From the cell containing the given text, extract its center point as (x, y) coordinate. 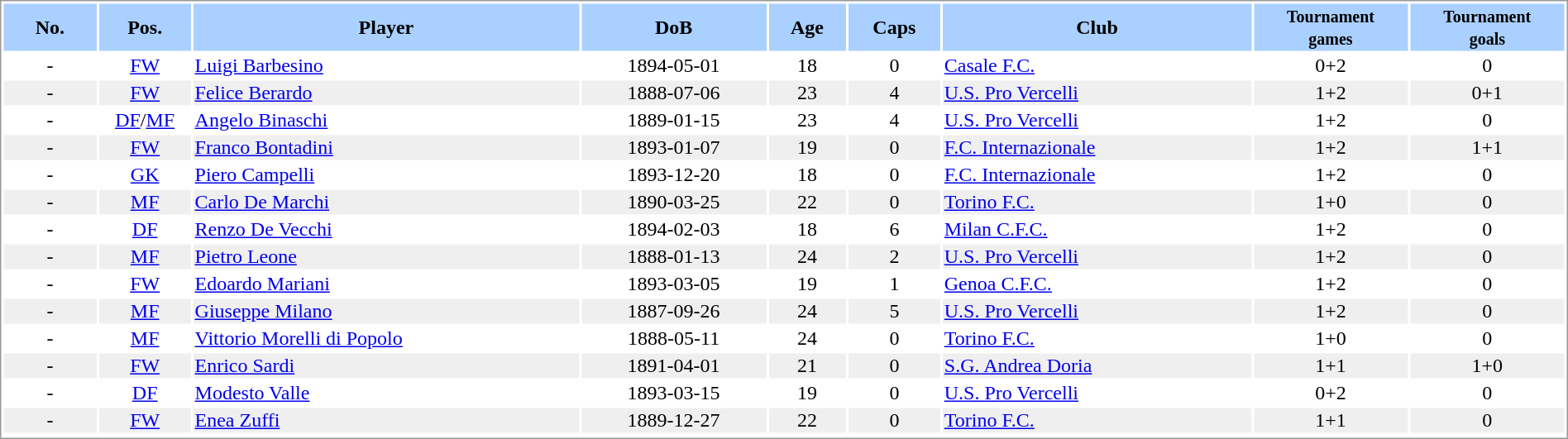
Club (1097, 26)
1887-09-26 (674, 312)
Giuseppe Milano (386, 312)
Tournamentgames (1331, 26)
1893-12-20 (674, 174)
Pos. (145, 26)
Felice Berardo (386, 93)
Piero Campelli (386, 174)
DF/MF (145, 120)
S.G. Andrea Doria (1097, 366)
Modesto Valle (386, 393)
0+1 (1487, 93)
Renzo De Vecchi (386, 229)
Age (807, 26)
Genoa C.F.C. (1097, 284)
Milan C.F.C. (1097, 229)
1889-01-15 (674, 120)
6 (895, 229)
1894-05-01 (674, 65)
Luigi Barbesino (386, 65)
Player (386, 26)
Vittorio Morelli di Popolo (386, 338)
1894-02-03 (674, 229)
Franco Bontadini (386, 148)
Enrico Sardi (386, 366)
1888-07-06 (674, 93)
1888-05-11 (674, 338)
1 (895, 284)
Edoardo Mariani (386, 284)
2 (895, 257)
1889-12-27 (674, 421)
DoB (674, 26)
Tournamentgoals (1487, 26)
21 (807, 366)
Caps (895, 26)
1891-04-01 (674, 366)
GK (145, 174)
1893-01-07 (674, 148)
Angelo Binaschi (386, 120)
Enea Zuffi (386, 421)
1890-03-25 (674, 203)
1888-01-13 (674, 257)
1893-03-15 (674, 393)
5 (895, 312)
Carlo De Marchi (386, 203)
Pietro Leone (386, 257)
1893-03-05 (674, 284)
Casale F.C. (1097, 65)
No. (50, 26)
